Capture the cell that displays the provided text and extract its [x, y] central coordinate. 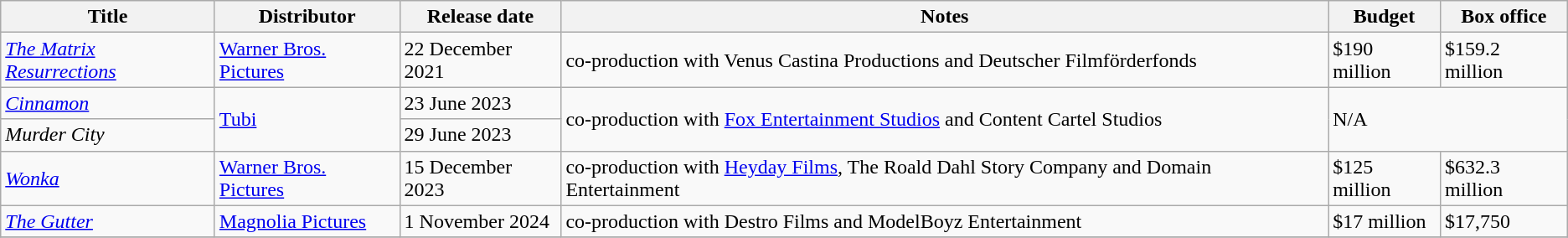
22 December 2021 [481, 60]
The Gutter [108, 221]
Budget [1385, 17]
Magnolia Pictures [307, 221]
$159.2 million [1504, 60]
The Matrix Resurrections [108, 60]
Release date [481, 17]
Distributor [307, 17]
29 June 2023 [481, 135]
co-production with Heyday Films, The Roald Dahl Story Company and Domain Entertainment [945, 178]
Wonka [108, 178]
$125 million [1385, 178]
$190 million [1385, 60]
15 December 2023 [481, 178]
1 November 2024 [481, 221]
Murder City [108, 135]
Tubi [307, 119]
co-production with Fox Entertainment Studios and Content Cartel Studios [945, 119]
co-production with Venus Castina Productions and Deutscher Filmförderfonds [945, 60]
Box office [1504, 17]
Cinnamon [108, 103]
$17,750 [1504, 221]
$17 million [1385, 221]
co-production with Destro Films and ModelBoyz Entertainment [945, 221]
23 June 2023 [481, 103]
N/A [1448, 119]
Title [108, 17]
$632.3 million [1504, 178]
Notes [945, 17]
